Provide the (X, Y) coordinate of the cell's center where the given text is located.  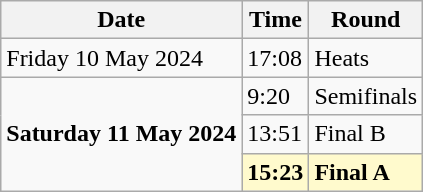
17:08 (276, 58)
Saturday 11 May 2024 (122, 134)
Time (276, 20)
15:23 (276, 172)
Semifinals (366, 96)
Final A (366, 172)
Date (122, 20)
Heats (366, 58)
Round (366, 20)
Friday 10 May 2024 (122, 58)
Final B (366, 134)
9:20 (276, 96)
13:51 (276, 134)
